Determine the (X, Y) coordinate at the center of the cell enclosing the given text.  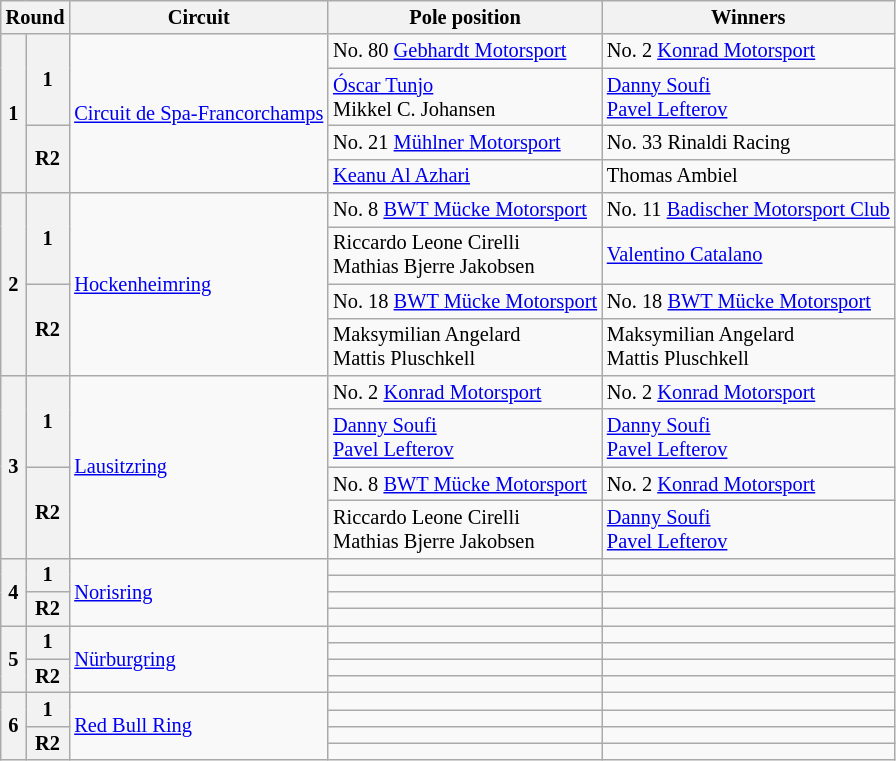
Óscar Tunjo Mikkel C. Johansen (465, 97)
No. 21 Mühlner Motorsport (465, 142)
6 (14, 726)
5 (14, 658)
No. 33 Rinaldi Racing (748, 142)
Norisring (198, 592)
Thomas Ambiel (748, 176)
Winners (748, 17)
Hockenheimring (198, 284)
Circuit (198, 17)
Lausitzring (198, 466)
2 (14, 284)
No. 11 Badischer Motorsport Club (748, 210)
Valentino Catalano (748, 255)
Pole position (465, 17)
No. 80 Gebhardt Motorsport (465, 51)
Round (36, 17)
Red Bull Ring (198, 726)
Keanu Al Azhari (465, 176)
Circuit de Spa-Francorchamps (198, 114)
Nürburgring (198, 658)
3 (14, 466)
4 (14, 592)
